Locate the cell with the specified text and output its [X, Y] center coordinate. 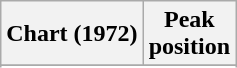
Peakposition [189, 34]
Chart (1972) [72, 34]
